Extract the [x, y] coordinate from the center of the cell holding the provided text.  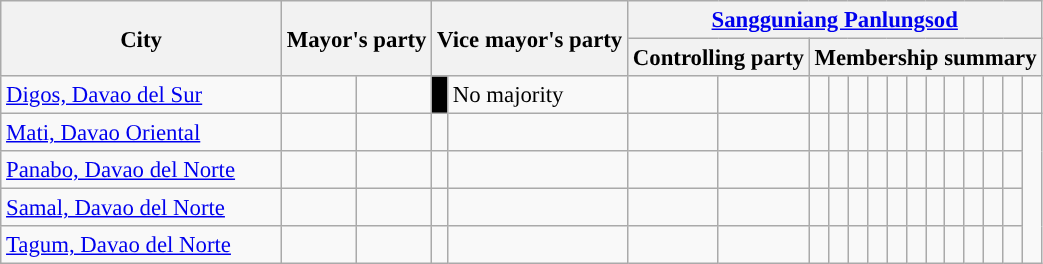
Mayor's party [356, 38]
No majority [537, 95]
Panabo, Davao del Norte [142, 170]
Samal, Davao del Norte [142, 208]
Vice mayor's party [530, 38]
Mati, Davao Oriental [142, 133]
Tagum, Davao del Norte [142, 245]
Digos, Davao del Sur [142, 95]
City [142, 38]
Sangguniang Panlungsod [835, 20]
Membership summary [926, 58]
Controlling party [719, 58]
